Capture the cell that displays the provided text and extract its (X, Y) central coordinate. 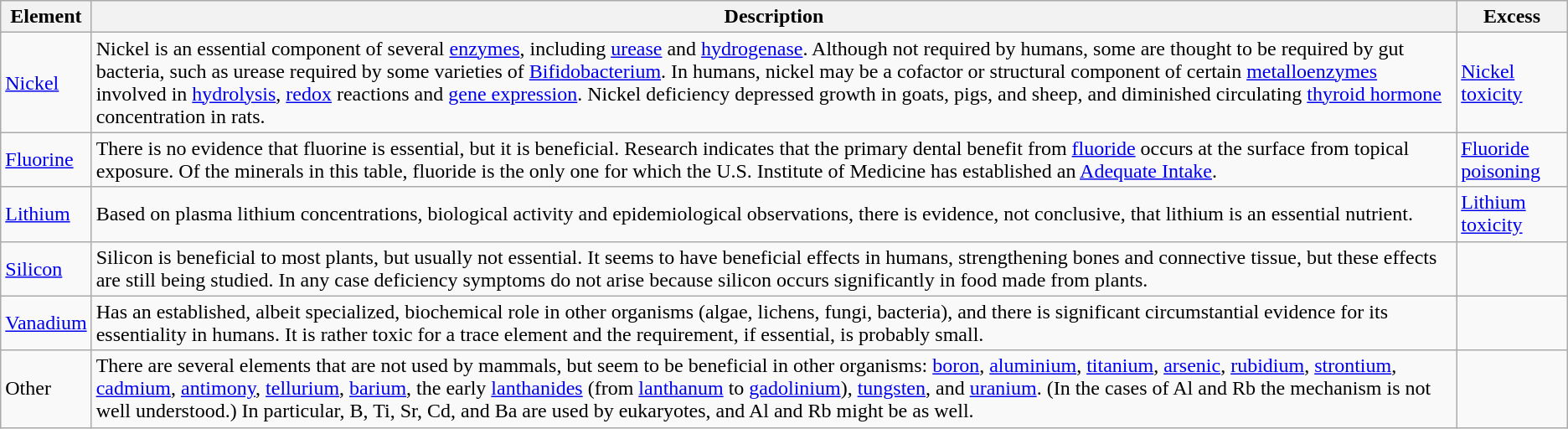
Other (46, 389)
Nickel (46, 82)
Lithium (46, 214)
Fluoride poisoning (1512, 159)
Vanadium (46, 323)
Nickel toxicity (1512, 82)
Fluorine (46, 159)
Silicon (46, 268)
Excess (1512, 17)
Lithium toxicity (1512, 214)
Description (774, 17)
Element (46, 17)
